Extract the [x, y] coordinate from the center of the cell holding the provided text.  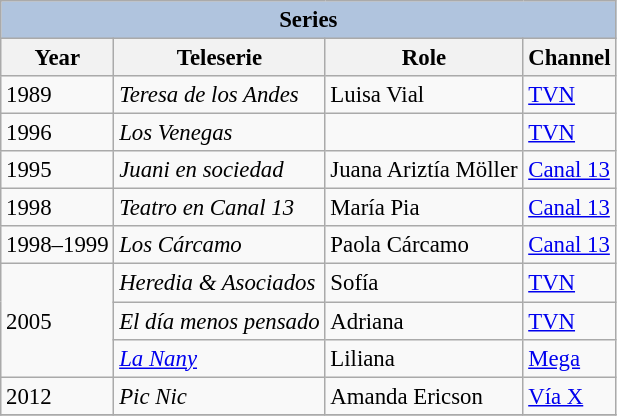
Vía X [570, 396]
Pic Nic [220, 396]
La Nany [220, 358]
1989 [58, 95]
2012 [58, 396]
Teatro en Canal 13 [220, 208]
Heredia & Asociados [220, 283]
1998–1999 [58, 245]
1998 [58, 208]
Mega [570, 358]
Teresa de los Andes [220, 95]
2005 [58, 320]
Paola Cárcamo [424, 245]
Amanda Ericson [424, 396]
Channel [570, 58]
Sofía [424, 283]
El día menos pensado [220, 321]
Teleserie [220, 58]
1995 [58, 170]
Los Venegas [220, 133]
Role [424, 58]
Liliana [424, 358]
Luisa Vial [424, 95]
Year [58, 58]
Los Cárcamo [220, 245]
1996 [58, 133]
Series [308, 20]
Juana Ariztía Möller [424, 170]
Adriana [424, 321]
María Pia [424, 208]
Juani en sociedad [220, 170]
